Capture the cell that displays the provided text and extract its [x, y] central coordinate. 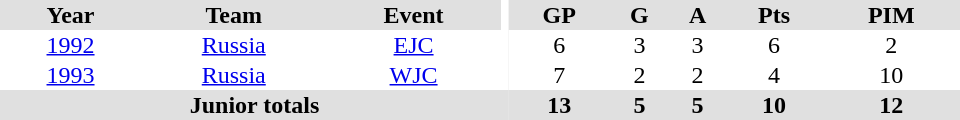
Team [234, 15]
EJC [413, 45]
Event [413, 15]
A [697, 15]
G [639, 15]
Pts [774, 15]
7 [559, 75]
Junior totals [254, 105]
PIM [892, 15]
13 [559, 105]
WJC [413, 75]
4 [774, 75]
12 [892, 105]
GP [559, 15]
1992 [70, 45]
1993 [70, 75]
Year [70, 15]
